Return the (x, y) coordinate for the center point of the cell that contains the specified text.  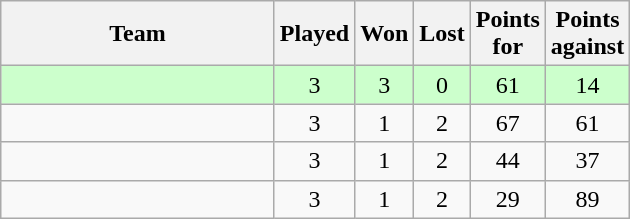
89 (587, 199)
Points for (508, 34)
29 (508, 199)
37 (587, 161)
14 (587, 85)
44 (508, 161)
Lost (442, 34)
0 (442, 85)
Team (138, 34)
Points against (587, 34)
Won (384, 34)
Played (314, 34)
67 (508, 123)
